From the cell containing the given text, extract its center point as (X, Y) coordinate. 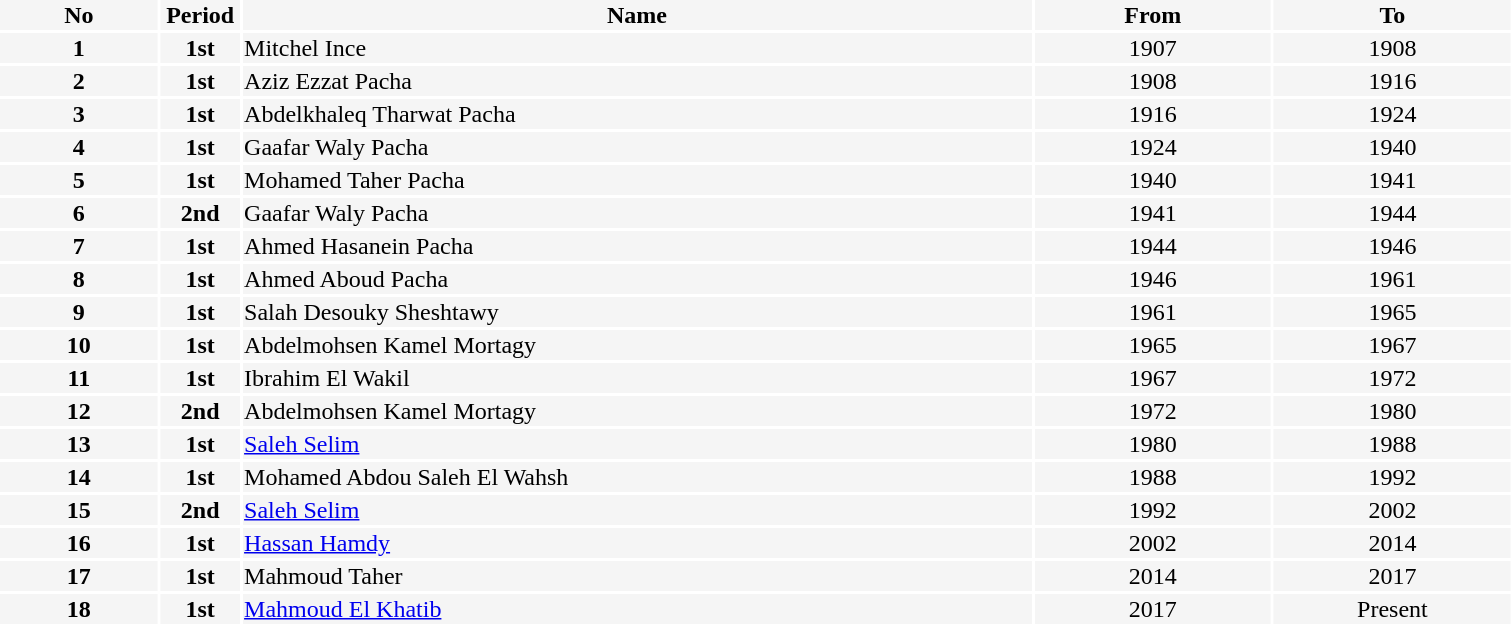
2 (79, 81)
Ahmed Hasanein Pacha (638, 246)
18 (79, 609)
16 (79, 543)
Present (1392, 609)
Hassan Hamdy (638, 543)
Abdelkhaleq Tharwat Pacha (638, 114)
Name (638, 15)
3 (79, 114)
8 (79, 279)
5 (79, 180)
10 (79, 345)
12 (79, 411)
Ahmed Aboud Pacha (638, 279)
Mahmoud El Khatib (638, 609)
Salah Desouky Sheshtawy (638, 312)
Ibrahim El Wakil (638, 378)
Mohamed Abdou Saleh El Wahsh (638, 477)
1 (79, 48)
Aziz Ezzat Pacha (638, 81)
11 (79, 378)
No (79, 15)
From (1152, 15)
4 (79, 147)
To (1392, 15)
6 (79, 213)
13 (79, 444)
Mahmoud Taher (638, 576)
Mitchel Ince (638, 48)
15 (79, 510)
9 (79, 312)
Period (200, 15)
1907 (1152, 48)
17 (79, 576)
7 (79, 246)
Mohamed Taher Pacha (638, 180)
14 (79, 477)
